Return [x, y] of the center of cell containing provided text 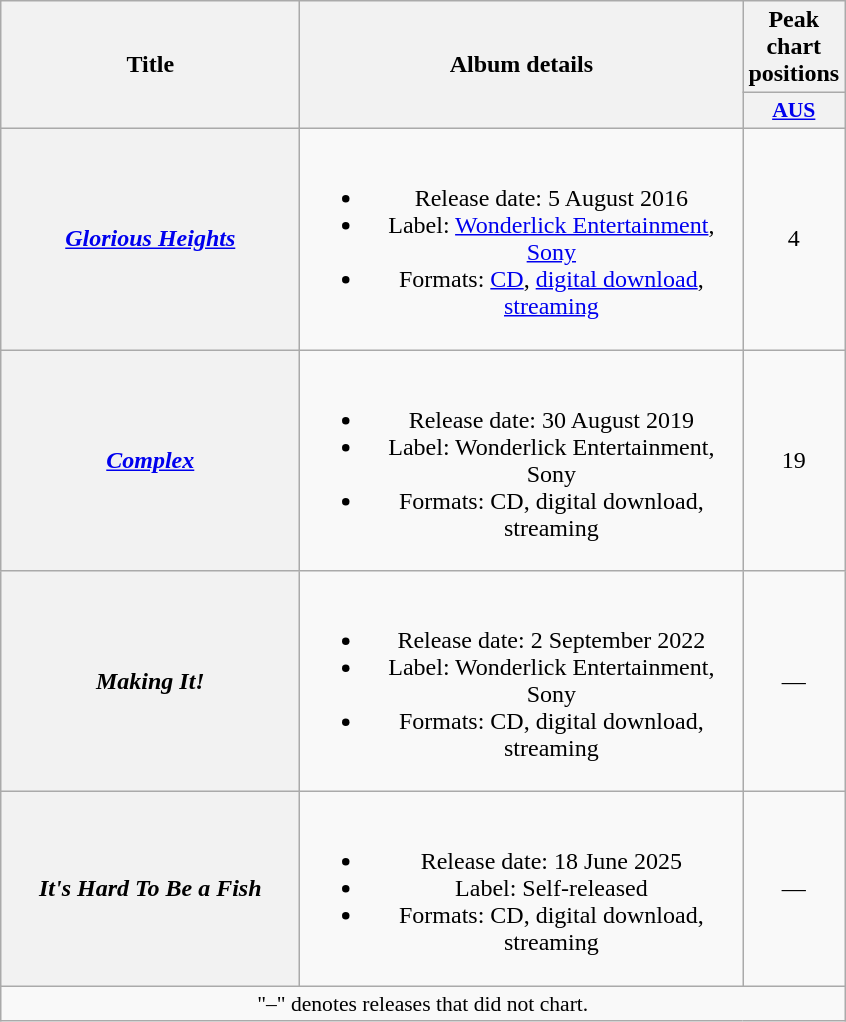
Release date: 2 September 2022Label: Wonderlick Entertainment, SonyFormats: CD, digital download, streaming [522, 682]
4 [794, 238]
Making It! [150, 682]
Release date: 5 August 2016Label: Wonderlick Entertainment, SonyFormats: CD, digital download, streaming [522, 238]
AUS [794, 111]
Complex [150, 460]
It's Hard To Be a Fish [150, 889]
19 [794, 460]
Peak chart positions [794, 47]
Glorious Heights [150, 238]
Release date: 18 June 2025Label: Self-releasedFormats: CD, digital download, streaming [522, 889]
Title [150, 65]
"–" denotes releases that did not chart. [423, 1004]
Album details [522, 65]
Release date: 30 August 2019Label: Wonderlick Entertainment, SonyFormats: CD, digital download, streaming [522, 460]
